Find where the given text appears and provide that cell's center as [X, Y] coordinate. 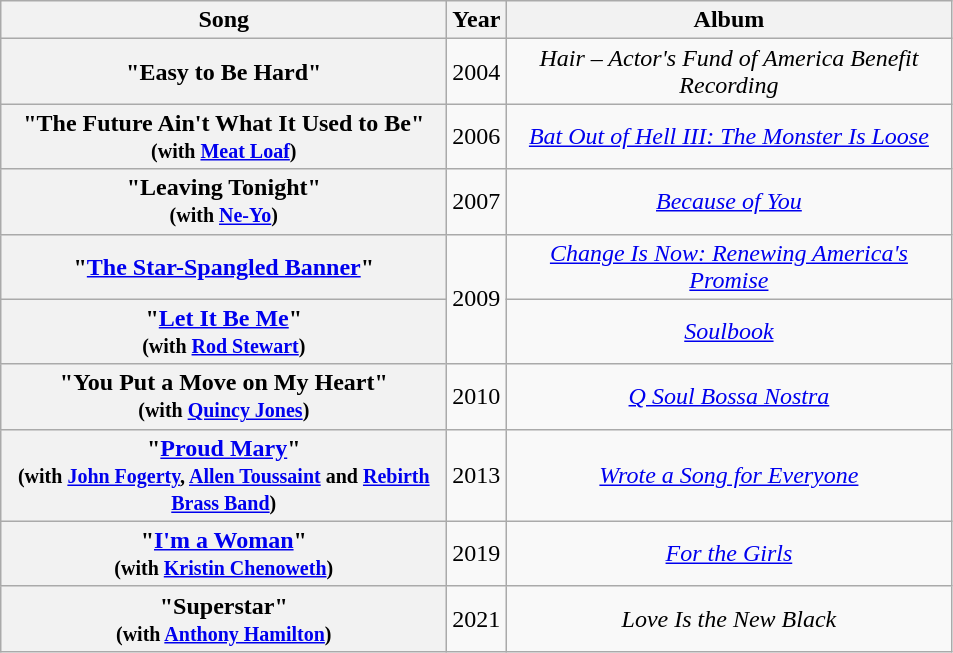
Soulbook [729, 332]
2021 [476, 618]
"The Star-Spangled Banner" [224, 266]
Because of You [729, 202]
"You Put a Move on My Heart"(with Quincy Jones) [224, 396]
2006 [476, 136]
"I'm a Woman"(with Kristin Chenoweth) [224, 554]
2009 [476, 299]
Album [729, 20]
Year [476, 20]
2004 [476, 72]
Song [224, 20]
2013 [476, 475]
Wrote a Song for Everyone [729, 475]
For the Girls [729, 554]
2010 [476, 396]
"Proud Mary"(with John Fogerty, Allen Toussaint and Rebirth Brass Band) [224, 475]
"The Future Ain't What It Used to Be"(with Meat Loaf) [224, 136]
Change Is Now: Renewing America's Promise [729, 266]
Q Soul Bossa Nostra [729, 396]
2019 [476, 554]
"Superstar"(with Anthony Hamilton) [224, 618]
2007 [476, 202]
Love Is the New Black [729, 618]
"Let It Be Me"(with Rod Stewart) [224, 332]
"Easy to Be Hard" [224, 72]
Hair – Actor's Fund of America Benefit Recording [729, 72]
Bat Out of Hell III: The Monster Is Loose [729, 136]
"Leaving Tonight"(with Ne-Yo) [224, 202]
